Capture the cell that displays the provided text and extract its [X, Y] central coordinate. 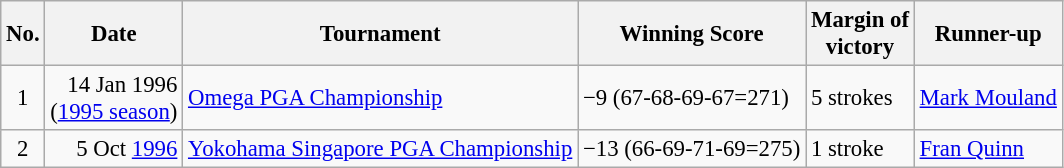
Omega PGA Championship [380, 98]
Fran Quinn [988, 149]
Date [114, 34]
Margin ofvictory [860, 34]
Yokohama Singapore PGA Championship [380, 149]
Runner-up [988, 34]
No. [23, 34]
14 Jan 1996(1995 season) [114, 98]
Winning Score [692, 34]
5 strokes [860, 98]
Mark Mouland [988, 98]
1 stroke [860, 149]
−9 (67-68-69-67=271) [692, 98]
−13 (66-69-71-69=275) [692, 149]
2 [23, 149]
5 Oct 1996 [114, 149]
1 [23, 98]
Tournament [380, 34]
